Determine the (X, Y) coordinate at the center of the cell enclosing the given text.  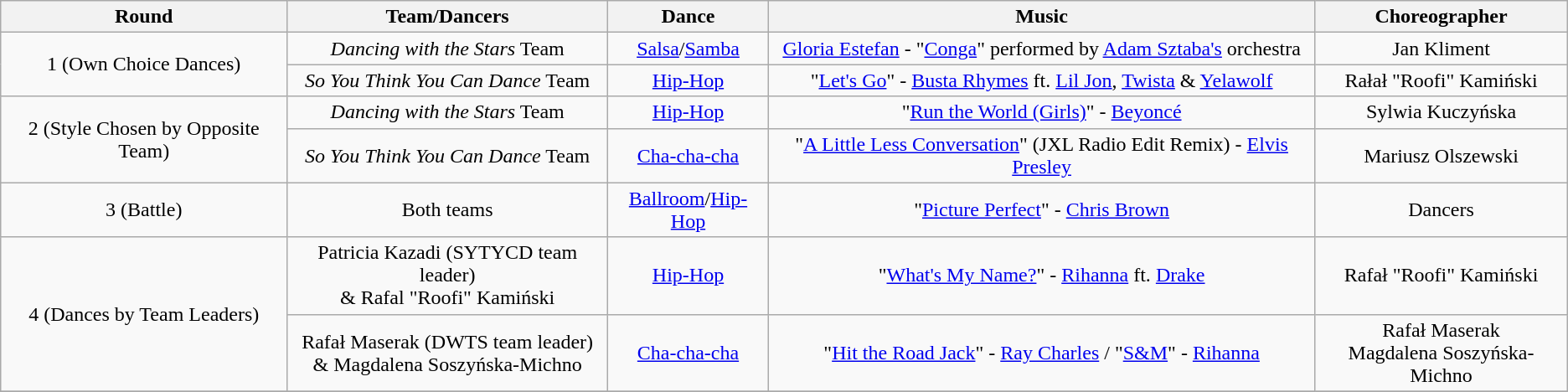
Rafał Maserak (DWTS team leader)& Magdalena Soszyńska-Michno (447, 353)
Team/Dancers (447, 17)
Dancers (1441, 209)
Mariusz Olszewski (1441, 156)
Jan Kliment (1441, 49)
Patricia Kazadi (SYTYCD team leader)& Rafal "Roofi" Kamiński (447, 276)
1 (Own Choice Dances) (144, 64)
Ballroom/Hip-Hop (689, 209)
Sylwia Kuczyńska (1441, 112)
Choreographer (1441, 17)
Music (1041, 17)
Rałał "Roofi" Kamiński (1441, 80)
Round (144, 17)
"Hit the Road Jack" - Ray Charles / "S&M" - Rihanna (1041, 353)
"Run the World (Girls)" - Beyoncé (1041, 112)
2 (Style Chosen by Opposite Team) (144, 139)
Rafał "Roofi" Kamiński (1441, 276)
Salsa/Samba (689, 49)
Dance (689, 17)
3 (Battle) (144, 209)
"Picture Perfect" - Chris Brown (1041, 209)
"What's My Name?" - Rihanna ft. Drake (1041, 276)
Both teams (447, 209)
"Let's Go" - Busta Rhymes ft. Lil Jon, Twista & Yelawolf (1041, 80)
4 (Dances by Team Leaders) (144, 314)
Gloria Estefan - "Conga" performed by Adam Sztaba's orchestra (1041, 49)
"A Little Less Conversation" (JXL Radio Edit Remix) - Elvis Presley (1041, 156)
Rafał MaserakMagdalena Soszyńska-Michno (1441, 353)
